Return (x, y) of the center of cell containing provided text 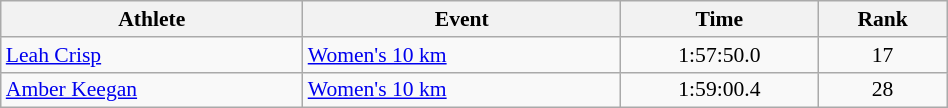
Time (720, 19)
Athlete (152, 19)
Event (462, 19)
1:59:00.4 (720, 90)
Amber Keegan (152, 90)
Leah Crisp (152, 55)
1:57:50.0 (720, 55)
Rank (882, 19)
17 (882, 55)
28 (882, 90)
